Output the (x, y) coordinate of the center of the cell containing the given text.  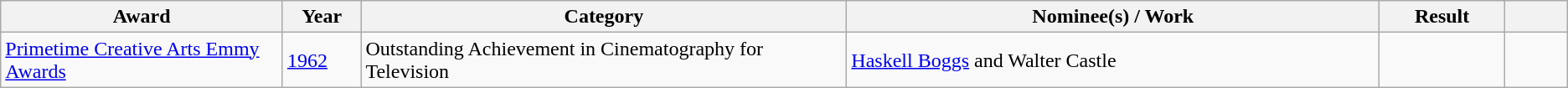
1962 (322, 60)
Category (604, 17)
Result (1442, 17)
Outstanding Achievement in Cinematography for Television (604, 60)
Award (142, 17)
Primetime Creative Arts Emmy Awards (142, 60)
Year (322, 17)
Nominee(s) / Work (1113, 17)
Haskell Boggs and Walter Castle (1113, 60)
